Return (x, y) of the center of cell containing provided text 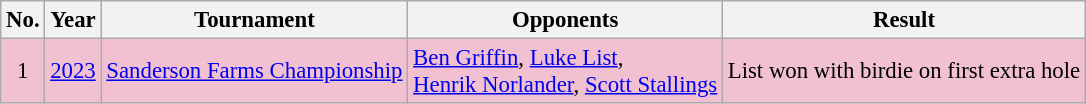
2023 (73, 72)
Sanderson Farms Championship (254, 72)
Ben Griffin, Luke List, Henrik Norlander, Scott Stallings (566, 72)
1 (23, 72)
Year (73, 20)
Opponents (566, 20)
Result (904, 20)
List won with birdie on first extra hole (904, 72)
Tournament (254, 20)
No. (23, 20)
